Determine the (X, Y) coordinate at the center of the cell enclosing the given text.  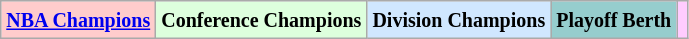
Playoff Berth (614, 20)
NBA Champions (78, 20)
Conference Champions (262, 20)
Division Champions (459, 20)
